For the text-containing cell, return its midpoint in [x, y] coordinate format. 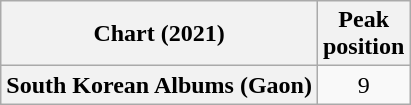
Chart (2021) [160, 34]
Peakposition [363, 34]
9 [363, 85]
South Korean Albums (Gaon) [160, 85]
